Return the [x, y] coordinate for the center point of the cell that contains the specified text.  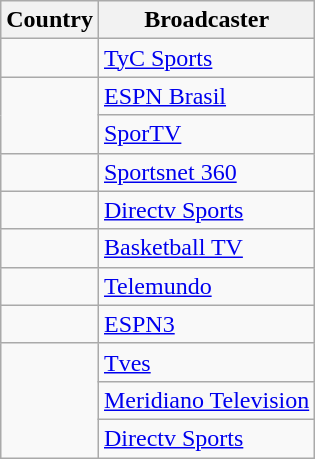
TyC Sports [206, 58]
Tves [206, 362]
ESPN Brasil [206, 96]
Basketball TV [206, 248]
Broadcaster [206, 20]
Telemundo [206, 286]
Sportsnet 360 [206, 172]
ESPN3 [206, 324]
Meridiano Television [206, 400]
Country [50, 20]
SporTV [206, 134]
